Detect which cell encompasses the target text, then output its [x, y] center coordinate. 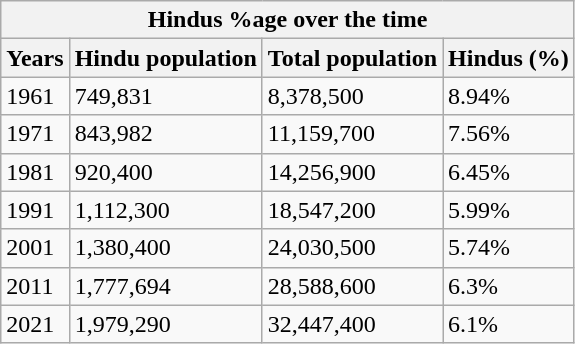
1961 [35, 96]
6.45% [509, 172]
Years [35, 58]
32,447,400 [352, 324]
1,777,694 [166, 286]
Hindus (%) [509, 58]
920,400 [166, 172]
8,378,500 [352, 96]
2001 [35, 248]
1,979,290 [166, 324]
Total population [352, 58]
14,256,900 [352, 172]
2021 [35, 324]
18,547,200 [352, 210]
8.94% [509, 96]
Hindu population [166, 58]
1,112,300 [166, 210]
5.99% [509, 210]
749,831 [166, 96]
1,380,400 [166, 248]
5.74% [509, 248]
2011 [35, 286]
Hindus %age over the time [288, 20]
28,588,600 [352, 286]
24,030,500 [352, 248]
11,159,700 [352, 134]
7.56% [509, 134]
6.3% [509, 286]
1981 [35, 172]
6.1% [509, 324]
1971 [35, 134]
843,982 [166, 134]
1991 [35, 210]
